Extract the (X, Y) coordinate from the center of the cell holding the provided text.  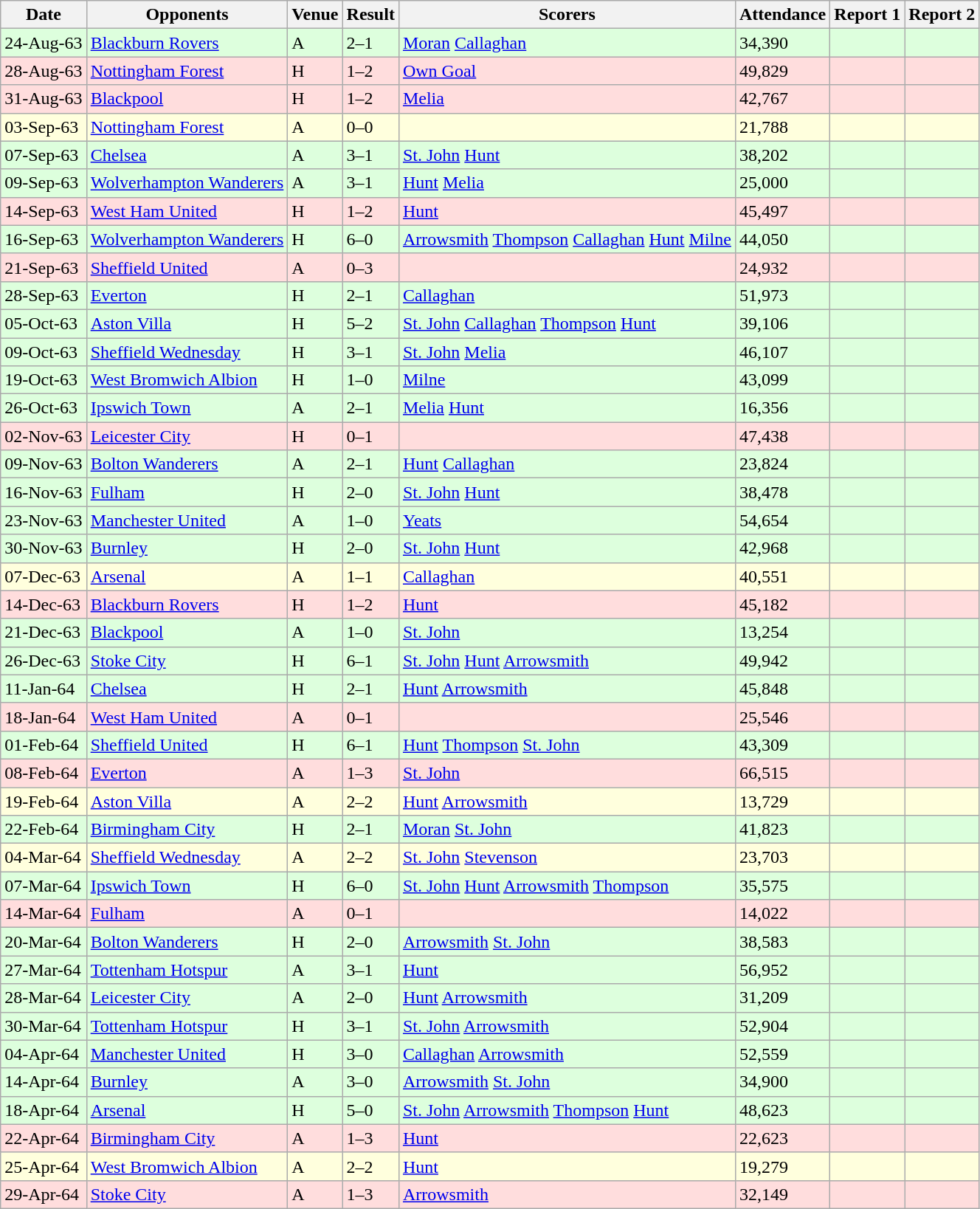
28-Sep-63 (44, 295)
16,356 (782, 408)
34,390 (782, 43)
Moran St. John (567, 830)
18-Jan-64 (44, 717)
44,050 (782, 239)
04-Mar-64 (44, 858)
38,202 (782, 155)
0–3 (370, 267)
Melia (567, 99)
11-Jan-64 (44, 689)
48,623 (782, 1110)
39,106 (782, 323)
02-Nov-63 (44, 436)
22-Feb-64 (44, 830)
St. John Stevenson (567, 858)
30-Mar-64 (44, 1026)
13,254 (782, 633)
Attendance (782, 15)
32,149 (782, 1194)
16-Nov-63 (44, 492)
1–1 (370, 576)
01-Feb-64 (44, 745)
45,497 (782, 211)
04-Apr-64 (44, 1054)
25,546 (782, 717)
23,703 (782, 858)
52,904 (782, 1026)
Result (370, 15)
21,788 (782, 127)
24,932 (782, 267)
Moran Callaghan (567, 43)
Date (44, 15)
25,000 (782, 183)
Report 2 (942, 15)
43,099 (782, 380)
09-Sep-63 (44, 183)
Hunt Callaghan (567, 464)
St. John Arrowsmith (567, 1026)
Venue (315, 15)
14-Apr-64 (44, 1082)
Melia Hunt (567, 408)
19,279 (782, 1166)
51,973 (782, 295)
14-Mar-64 (44, 914)
38,583 (782, 942)
31,209 (782, 998)
07-Mar-64 (44, 886)
09-Oct-63 (44, 352)
Milne (567, 380)
03-Sep-63 (44, 127)
5–0 (370, 1110)
28-Mar-64 (44, 998)
40,551 (782, 576)
43,309 (782, 745)
St. John Callaghan Thompson Hunt (567, 323)
Own Goal (567, 71)
42,767 (782, 99)
Arrowsmith (567, 1194)
0–0 (370, 127)
13,729 (782, 801)
28-Aug-63 (44, 71)
09-Nov-63 (44, 464)
18-Apr-64 (44, 1110)
23,824 (782, 464)
52,559 (782, 1054)
St. John Hunt Arrowsmith (567, 661)
47,438 (782, 436)
56,952 (782, 970)
St. John Hunt Arrowsmith Thompson (567, 886)
08-Feb-64 (44, 773)
Hunt Melia (567, 183)
Scorers (567, 15)
46,107 (782, 352)
42,968 (782, 548)
14-Dec-63 (44, 604)
45,182 (782, 604)
26-Dec-63 (44, 661)
07-Dec-63 (44, 576)
5–2 (370, 323)
35,575 (782, 886)
24-Aug-63 (44, 43)
Arrowsmith Thompson Callaghan Hunt Milne (567, 239)
20-Mar-64 (44, 942)
19-Feb-64 (44, 801)
19-Oct-63 (44, 380)
23-Nov-63 (44, 520)
Opponents (187, 15)
Callaghan Arrowsmith (567, 1054)
22-Apr-64 (44, 1138)
66,515 (782, 773)
41,823 (782, 830)
05-Oct-63 (44, 323)
14,022 (782, 914)
St. John Melia (567, 352)
25-Apr-64 (44, 1166)
26-Oct-63 (44, 408)
49,829 (782, 71)
45,848 (782, 689)
07-Sep-63 (44, 155)
49,942 (782, 661)
31-Aug-63 (44, 99)
29-Apr-64 (44, 1194)
38,478 (782, 492)
21-Sep-63 (44, 267)
Hunt Thompson St. John (567, 745)
30-Nov-63 (44, 548)
21-Dec-63 (44, 633)
14-Sep-63 (44, 211)
27-Mar-64 (44, 970)
34,900 (782, 1082)
Yeats (567, 520)
16-Sep-63 (44, 239)
22,623 (782, 1138)
54,654 (782, 520)
St. John Arrowsmith Thompson Hunt (567, 1110)
Report 1 (868, 15)
